From the cell containing the given text, extract its center point as [x, y] coordinate. 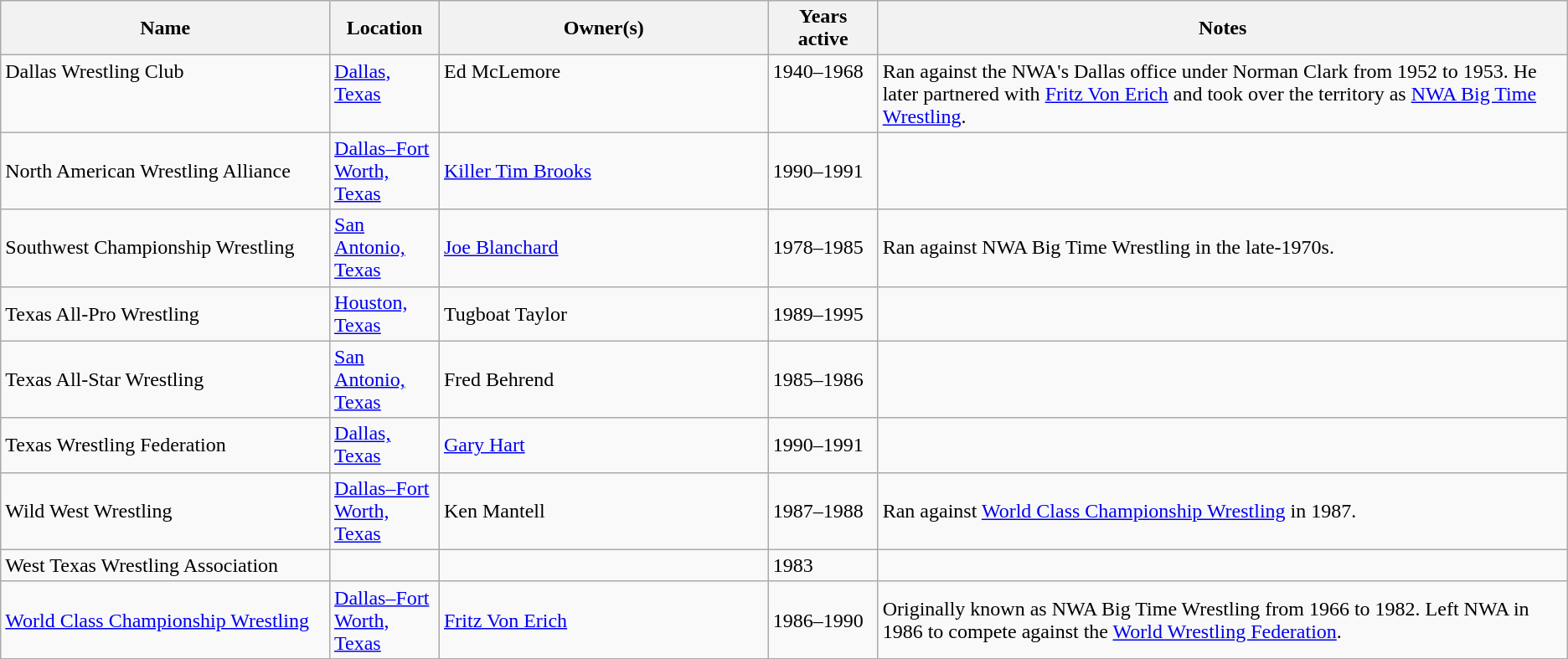
West Texas Wrestling Association [166, 565]
1940–1968 [823, 94]
Owner(s) [603, 28]
Ed McLemore [603, 94]
North American Wrestling Alliance [166, 171]
Notes [1223, 28]
Killer Tim Brooks [603, 171]
Dallas Wrestling Club [166, 94]
Fred Behrend [603, 379]
Location [385, 28]
Tugboat Taylor [603, 313]
Fritz Von Erich [603, 620]
1989–1995 [823, 313]
Texas All-Star Wrestling [166, 379]
Originally known as NWA Big Time Wrestling from 1966 to 1982. Left NWA in 1986 to compete against the World Wrestling Federation. [1223, 620]
Gary Hart [603, 445]
World Class Championship Wrestling [166, 620]
1986–1990 [823, 620]
Houston, Texas [385, 313]
Joe Blanchard [603, 248]
Texas Wrestling Federation [166, 445]
Ken Mantell [603, 511]
1978–1985 [823, 248]
Years active [823, 28]
Southwest Championship Wrestling [166, 248]
Ran against NWA Big Time Wrestling in the late-1970s. [1223, 248]
Name [166, 28]
1983 [823, 565]
1987–1988 [823, 511]
Texas All-Pro Wrestling [166, 313]
1985–1986 [823, 379]
Ran against World Class Championship Wrestling in 1987. [1223, 511]
Wild West Wrestling [166, 511]
